Extract the [x, y] coordinate from the center of the cell holding the provided text.  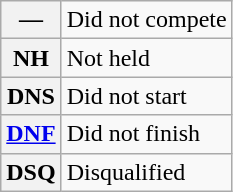
DSQ [31, 172]
Not held [146, 58]
Disqualified [146, 172]
DNS [31, 96]
— [31, 20]
Did not finish [146, 134]
Did not compete [146, 20]
Did not start [146, 96]
DNF [31, 134]
NH [31, 58]
